Detect which cell encompasses the target text, then output its (x, y) center coordinate. 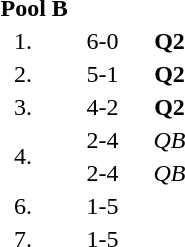
5-1 (102, 74)
4-2 (102, 107)
1-5 (102, 206)
6-0 (102, 41)
